Scan for the cell matching the given text and deliver its (X, Y) coordinate at center. 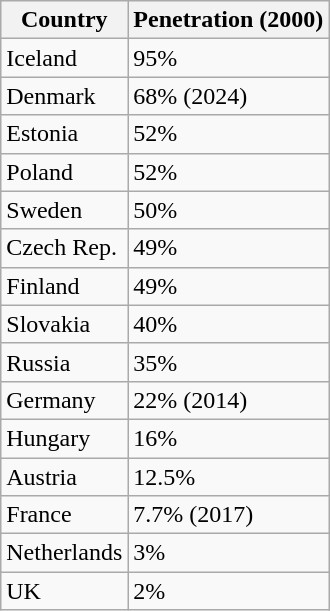
Austria (64, 477)
Czech Rep. (64, 248)
35% (228, 362)
50% (228, 210)
Netherlands (64, 553)
Country (64, 20)
68% (2024) (228, 96)
12.5% (228, 477)
3% (228, 553)
Iceland (64, 58)
Finland (64, 286)
Poland (64, 172)
Russia (64, 362)
Denmark (64, 96)
2% (228, 591)
Slovakia (64, 324)
40% (228, 324)
Sweden (64, 210)
France (64, 515)
UK (64, 591)
7.7% (2017) (228, 515)
Hungary (64, 438)
Germany (64, 400)
22% (2014) (228, 400)
Estonia (64, 134)
16% (228, 438)
Penetration (2000) (228, 20)
95% (228, 58)
